Return the (X, Y) coordinate for the center point of the cell that contains the specified text.  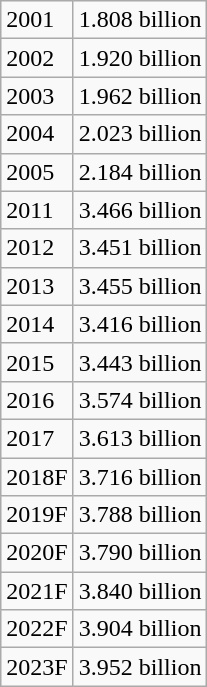
3.574 billion (140, 400)
3.443 billion (140, 362)
3.455 billion (140, 286)
3.416 billion (140, 324)
2021F (37, 591)
2013 (37, 286)
2016 (37, 400)
2023F (37, 667)
2.023 billion (140, 134)
1.962 billion (140, 96)
2.184 billion (140, 172)
2003 (37, 96)
2022F (37, 629)
2019F (37, 515)
3.716 billion (140, 477)
1.920 billion (140, 58)
2002 (37, 58)
3.788 billion (140, 515)
3.790 billion (140, 553)
2015 (37, 362)
3.952 billion (140, 667)
3.904 billion (140, 629)
3.613 billion (140, 438)
2020F (37, 553)
2001 (37, 20)
3.840 billion (140, 591)
2018F (37, 477)
2012 (37, 248)
3.466 billion (140, 210)
2011 (37, 210)
2014 (37, 324)
2017 (37, 438)
3.451 billion (140, 248)
2004 (37, 134)
1.808 billion (140, 20)
2005 (37, 172)
